From the cell containing the given text, extract its center point as [x, y] coordinate. 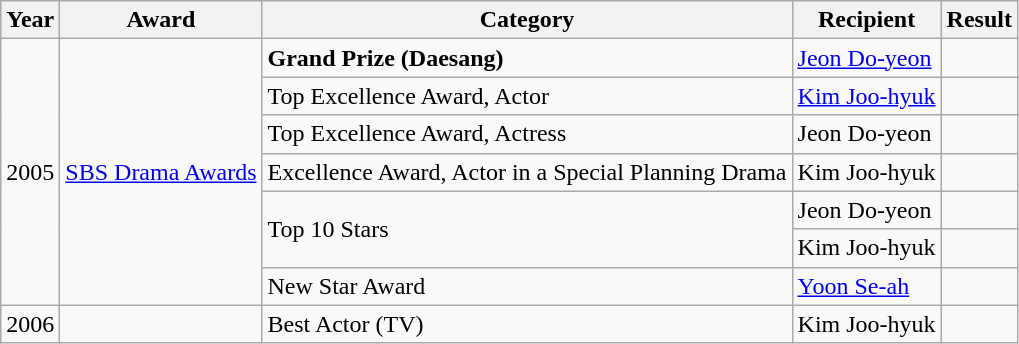
Award [161, 20]
New Star Award [527, 286]
2005 [30, 172]
Year [30, 20]
Result [979, 20]
Grand Prize (Daesang) [527, 58]
Category [527, 20]
Yoon Se-ah [866, 286]
Excellence Award, Actor in a Special Planning Drama [527, 172]
2006 [30, 324]
SBS Drama Awards [161, 172]
Top Excellence Award, Actress [527, 134]
Best Actor (TV) [527, 324]
Top Excellence Award, Actor [527, 96]
Top 10 Stars [527, 229]
Recipient [866, 20]
